Return [x, y] of the center of cell containing provided text 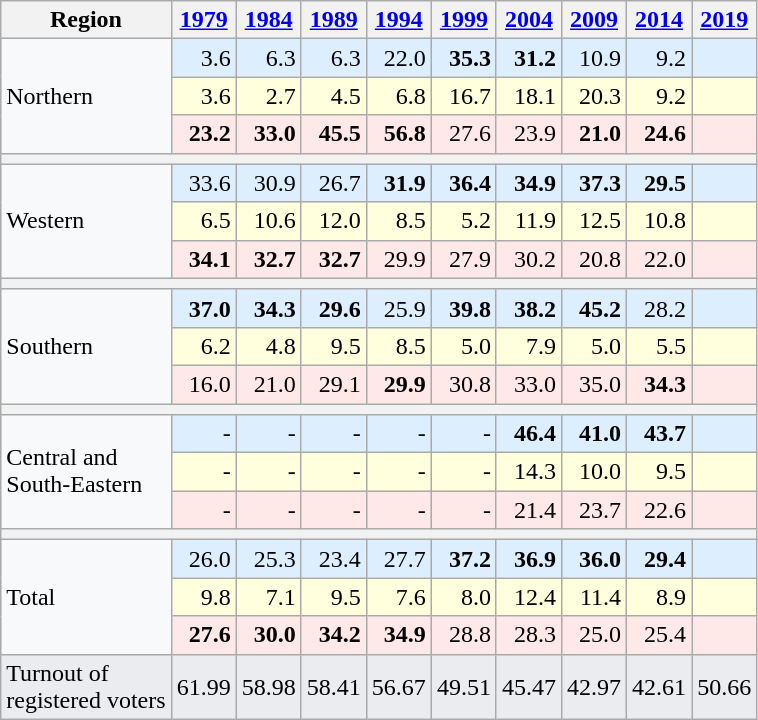
6.8 [398, 96]
31.2 [528, 58]
30.0 [268, 635]
36.0 [594, 559]
28.2 [660, 308]
4.8 [268, 346]
33.6 [204, 183]
27.9 [464, 259]
39.8 [464, 308]
9.8 [204, 597]
11.4 [594, 597]
8.9 [660, 597]
27.7 [398, 559]
28.8 [464, 635]
7.9 [528, 346]
25.4 [660, 635]
61.99 [204, 686]
23.4 [334, 559]
12.4 [528, 597]
20.8 [594, 259]
20.3 [594, 96]
34.1 [204, 259]
11.9 [528, 221]
43.7 [660, 434]
37.0 [204, 308]
45.5 [334, 134]
56.67 [398, 686]
49.51 [464, 686]
5.2 [464, 221]
5.5 [660, 346]
36.9 [528, 559]
28.3 [528, 635]
Northern [86, 96]
29.1 [334, 384]
2019 [724, 20]
Region [86, 20]
25.3 [268, 559]
58.98 [268, 686]
37.3 [594, 183]
2004 [528, 20]
25.0 [594, 635]
12.0 [334, 221]
22.6 [660, 510]
58.41 [334, 686]
Western [86, 221]
23.7 [594, 510]
30.9 [268, 183]
6.2 [204, 346]
2009 [594, 20]
8.0 [464, 597]
30.2 [528, 259]
45.47 [528, 686]
45.2 [594, 308]
12.5 [594, 221]
31.9 [398, 183]
7.6 [398, 597]
2.7 [268, 96]
1979 [204, 20]
6.5 [204, 221]
24.6 [660, 134]
29.6 [334, 308]
30.8 [464, 384]
23.9 [528, 134]
1984 [268, 20]
Turnout of registered voters [86, 686]
25.9 [398, 308]
29.4 [660, 559]
50.66 [724, 686]
34.2 [334, 635]
2014 [660, 20]
35.3 [464, 58]
42.97 [594, 686]
1999 [464, 20]
26.7 [334, 183]
Total [86, 597]
16.7 [464, 96]
14.3 [528, 472]
1994 [398, 20]
41.0 [594, 434]
56.8 [398, 134]
1989 [334, 20]
16.0 [204, 384]
10.9 [594, 58]
7.1 [268, 597]
10.0 [594, 472]
4.5 [334, 96]
37.2 [464, 559]
46.4 [528, 434]
38.2 [528, 308]
18.1 [528, 96]
Southern [86, 346]
23.2 [204, 134]
10.6 [268, 221]
35.0 [594, 384]
42.61 [660, 686]
36.4 [464, 183]
Central and South-Eastern [86, 472]
10.8 [660, 221]
26.0 [204, 559]
21.4 [528, 510]
29.5 [660, 183]
